Search for the cell housing the specified text and yield its [x, y] center coordinate. 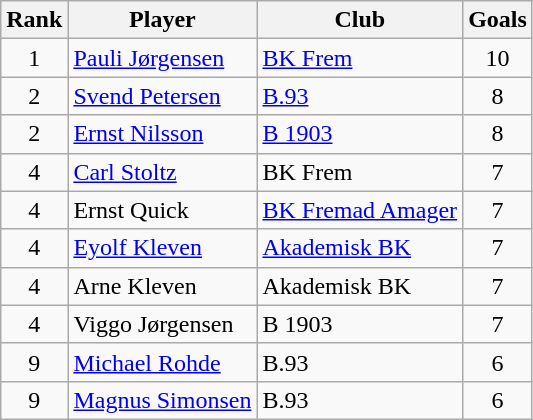
Magnus Simonsen [162, 400]
Eyolf Kleven [162, 248]
Viggo Jørgensen [162, 324]
Arne Kleven [162, 286]
Michael Rohde [162, 362]
Ernst Quick [162, 210]
Club [360, 20]
Goals [498, 20]
Player [162, 20]
10 [498, 58]
BK Fremad Amager [360, 210]
Carl Stoltz [162, 172]
Pauli Jørgensen [162, 58]
1 [34, 58]
Svend Petersen [162, 96]
Rank [34, 20]
Ernst Nilsson [162, 134]
